Search for the cell housing the specified text and yield its (x, y) center coordinate. 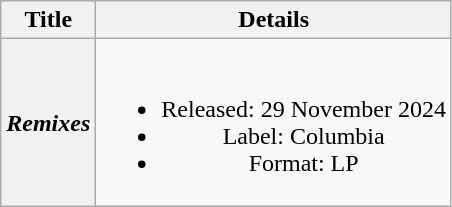
Released: 29 November 2024Label: ColumbiaFormat: LP (274, 122)
Details (274, 20)
Remixes (48, 122)
Title (48, 20)
